Extract the (X, Y) coordinate from the center of the cell holding the provided text.  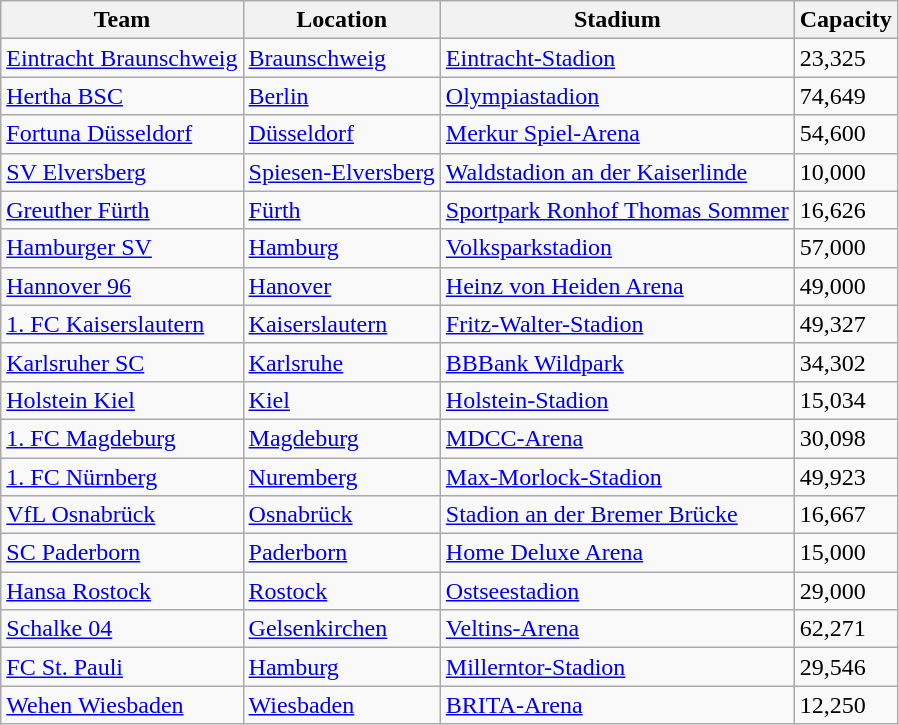
Kaiserslautern (342, 324)
MDCC-Arena (617, 438)
Stadion an der Bremer Brücke (617, 515)
Eintracht Braunschweig (122, 58)
Schalke 04 (122, 629)
Millerntor-Stadion (617, 667)
Max-Morlock-Stadion (617, 477)
Stadium (617, 20)
Heinz von Heiden Arena (617, 286)
Nuremberg (342, 477)
VfL Osnabrück (122, 515)
Osnabrück (342, 515)
34,302 (846, 362)
Fürth (342, 210)
Hanover (342, 286)
10,000 (846, 172)
49,923 (846, 477)
1. FC Nürnberg (122, 477)
Fortuna Düsseldorf (122, 134)
1. FC Magdeburg (122, 438)
Merkur Spiel-Arena (617, 134)
Karlsruher SC (122, 362)
29,000 (846, 591)
SC Paderborn (122, 553)
Hamburger SV (122, 248)
Magdeburg (342, 438)
Holstein Kiel (122, 400)
Spiesen-Elversberg (342, 172)
Greuther Fürth (122, 210)
SV Elversberg (122, 172)
16,667 (846, 515)
Fritz-Walter-Stadion (617, 324)
Veltins-Arena (617, 629)
FC St. Pauli (122, 667)
Sportpark Ronhof Thomas Sommer (617, 210)
Team (122, 20)
BRITA-Arena (617, 705)
30,098 (846, 438)
Eintracht-Stadion (617, 58)
Holstein-Stadion (617, 400)
Volksparkstadion (617, 248)
29,546 (846, 667)
12,250 (846, 705)
49,000 (846, 286)
62,271 (846, 629)
15,034 (846, 400)
Hannover 96 (122, 286)
Olympiastadion (617, 96)
Kiel (342, 400)
15,000 (846, 553)
Rostock (342, 591)
Location (342, 20)
Wiesbaden (342, 705)
Wehen Wiesbaden (122, 705)
49,327 (846, 324)
Karlsruhe (342, 362)
1. FC Kaiserslautern (122, 324)
Hansa Rostock (122, 591)
74,649 (846, 96)
BBBank Wildpark (617, 362)
23,325 (846, 58)
Ostseestadion (617, 591)
57,000 (846, 248)
Hertha BSC (122, 96)
Waldstadion an der Kaiserlinde (617, 172)
54,600 (846, 134)
Düsseldorf (342, 134)
Home Deluxe Arena (617, 553)
Gelsenkirchen (342, 629)
Braunschweig (342, 58)
Berlin (342, 96)
Paderborn (342, 553)
Capacity (846, 20)
16,626 (846, 210)
